Determine the (X, Y) coordinate at the center of the cell enclosing the given text.  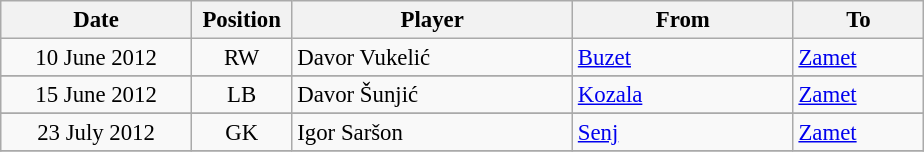
Senj (684, 133)
RW (242, 58)
23 July 2012 (96, 133)
Igor Saršon (432, 133)
Davor Šunjić (432, 95)
15 June 2012 (96, 95)
LB (242, 95)
To (858, 20)
Davor Vukelić (432, 58)
Date (96, 20)
Kozala (684, 95)
Player (432, 20)
From (684, 20)
GK (242, 133)
Position (242, 20)
Buzet (684, 58)
10 June 2012 (96, 58)
